Locate the cell with the specified text and output its [X, Y] center coordinate. 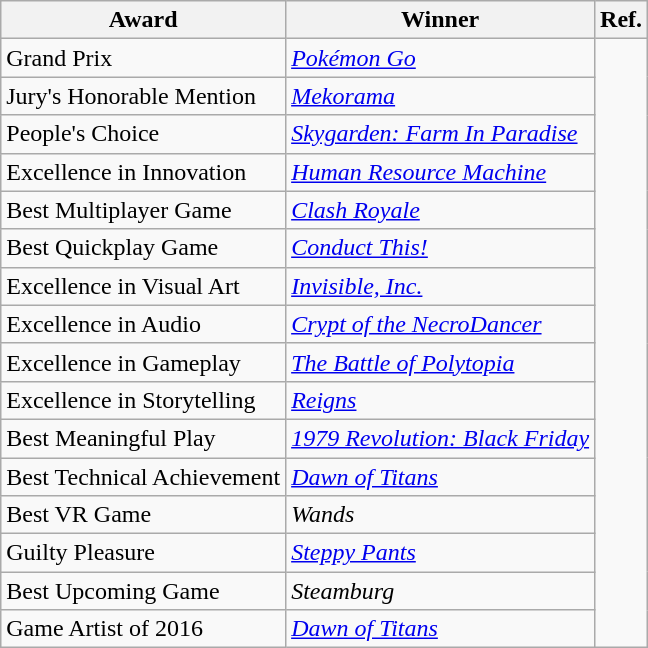
Best Quickplay Game [144, 248]
Excellence in Visual Art [144, 286]
Best Multiplayer Game [144, 210]
Reigns [440, 400]
Best Technical Achievement [144, 477]
People's Choice [144, 134]
Skygarden: Farm In Paradise [440, 134]
Steamburg [440, 591]
Jury's Honorable Mention [144, 96]
Excellence in Storytelling [144, 400]
Excellence in Gameplay [144, 362]
Invisible, Inc. [440, 286]
Excellence in Audio [144, 324]
Conduct This! [440, 248]
Best VR Game [144, 515]
Clash Royale [440, 210]
Steppy Pants [440, 553]
Crypt of the NecroDancer [440, 324]
Human Resource Machine [440, 172]
Game Artist of 2016 [144, 629]
Grand Prix [144, 58]
Award [144, 20]
Guilty Pleasure [144, 553]
Winner [440, 20]
Mekorama [440, 96]
Best Upcoming Game [144, 591]
The Battle of Polytopia [440, 362]
Excellence in Innovation [144, 172]
Pokémon Go [440, 58]
Ref. [622, 20]
Best Meaningful Play [144, 438]
Wands [440, 515]
1979 Revolution: Black Friday [440, 438]
